Determine the (X, Y) coordinate at the center of the cell enclosing the given text.  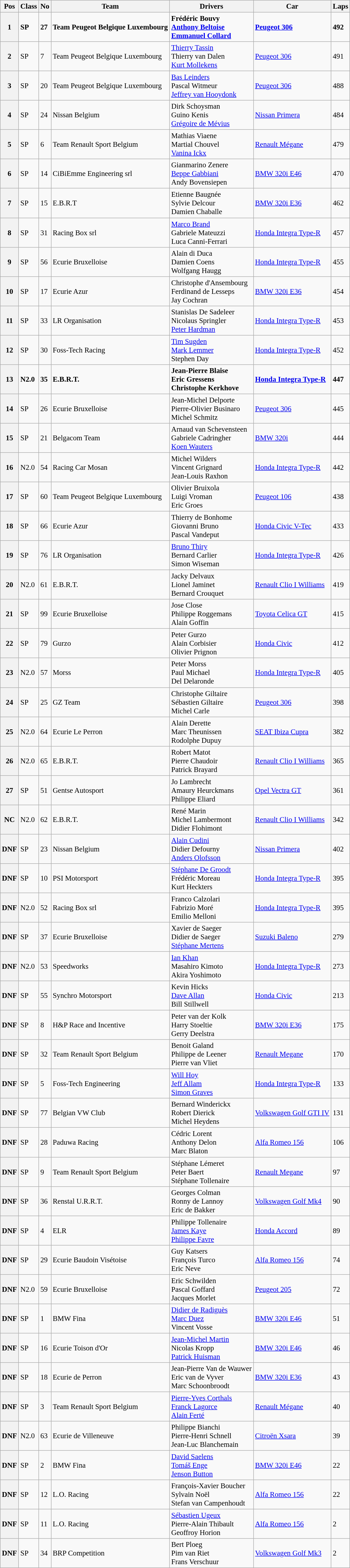
445 (340, 409)
Franco Calzolari Fabrizio Moré Emilio Melloni (212, 908)
19 (10, 555)
34 (45, 1553)
Car (292, 6)
Foss-Tech Racing (110, 350)
455 (340, 262)
453 (340, 320)
61 (45, 585)
René Marin Michel Lambermont Didier Flohimont (212, 820)
Pierre-Yves Corthals Franck Lagorce Alain Ferté (212, 1406)
52 (45, 908)
Morss (110, 673)
65 (45, 761)
382 (340, 732)
59 (45, 1289)
Mathias Viaene Martial Chouvel Vanina Ickx (212, 145)
Ecurie Le Perron (110, 732)
Belgian VW Club (110, 1113)
Alain di Duca Damien Coens Wolfgang Haugg (212, 262)
484 (340, 115)
Jacky Delvaux Lionel Jaminet Bernard Crouquet (212, 585)
97 (340, 1172)
Sébastien Ugeux Pierre-Alain Thibault Geoffroy Horion (212, 1524)
32 (45, 1054)
63 (45, 1436)
Jose Close Philippe Roggemans Alain Goffin (212, 614)
99 (45, 614)
E.B.R.T (110, 203)
462 (340, 203)
170 (340, 1054)
454 (340, 291)
Stéphane De Groodt Frédéric Moreau Kurt Heckters (212, 878)
35 (45, 379)
Olivier Bruixola Luigi Vroman Eric Groes (212, 497)
56 (45, 262)
Alain Derette Marc Theunissen Rodolphe Dupuy (212, 732)
488 (340, 86)
Suzuki Baleno (292, 937)
106 (340, 1142)
Honda Accord (292, 1231)
Peter van der Kolk Harry Stoeltie Gerry Deelstra (212, 1025)
279 (340, 937)
444 (340, 438)
457 (340, 233)
Citroën Xsara (292, 1436)
GZ Team (110, 702)
Ecurie Toison d'Or (110, 1348)
46 (340, 1348)
H&P Race and Incentive (110, 1025)
442 (340, 467)
Jean-Pierre Van de Wauwer Eric van de Vyver Marc Schoonbroodt (212, 1377)
François-Xavier Boucher Sylvain Noël Stefan van Campenhoudt (212, 1495)
Volkswagen Golf Mk3 (292, 1553)
491 (340, 56)
492 (340, 27)
64 (45, 732)
Stéphane Lémeret Peter Baert Stéphane Tollenaire (212, 1172)
Xavier de Saeger Didier de Saeger Stéphane Mertens (212, 937)
Marco Brand Gabriele Mateuzzi Luca Canni-Ferrari (212, 233)
66 (45, 526)
Robert Matot Pierre Chaudoir Patrick Brayard (212, 761)
Ecurie de Perron (110, 1377)
Foss-Tech Engineering (110, 1084)
452 (340, 350)
60 (45, 497)
CiBiEmme Engineering srl (110, 174)
361 (340, 790)
89 (340, 1231)
Bernard Winderickx Robert Dierick Michel Heydens (212, 1113)
39 (340, 1436)
447 (340, 379)
36 (45, 1201)
33 (45, 320)
74 (340, 1260)
Racing Car Mosan (110, 467)
Jean-Michel Martin Nicolas Kropp Patrick Huisman (212, 1348)
131 (340, 1113)
62 (45, 820)
Peugeot 106 (292, 497)
David Saelens Tomáš Enge Jenson Button (212, 1465)
Alain Cudini Didier Defourny Anders Olofsson (212, 849)
72 (340, 1289)
Belgacom Team (110, 438)
90 (340, 1201)
BMW 320i (292, 438)
438 (340, 497)
76 (45, 555)
Peter Morss Paul Michael Del Delaronde (212, 673)
Gianmarino Zenere Beppe Gabbiani Andy Bovensiepen (212, 174)
ELR (110, 1231)
Stanislas De Sadeleer Nicolaus Springler Peter Hardman (212, 320)
405 (340, 673)
Paduwa Racing (110, 1142)
Philippe Tollenaire James Kaye Philippe Favre (212, 1231)
BRP Competition (110, 1553)
Jean-Pierre Blaise Eric Gressens Christophe Kerkhove (212, 379)
Jean-Michel Delporte Pierre-Olivier Businaro Michel Schmitz (212, 409)
479 (340, 145)
Guy Katsers François Turco Eric Neve (212, 1260)
Team (110, 6)
Opel Vectra GT (292, 790)
426 (340, 555)
Ian Khan Masahiro Kimoto Akira Yoshimoto (212, 967)
77 (45, 1113)
365 (340, 761)
Gurzo (110, 643)
342 (340, 820)
Thierry de Bonhome Giovanni Bruno Pascal Vandeput (212, 526)
Bert Ploeg Pim van Riet Frans Verschuur (212, 1553)
79 (45, 643)
Volkswagen Golf Mk4 (292, 1201)
SEAT Ibiza Cupra (292, 732)
Will Hoy Jeff Allam Simon Graves (212, 1084)
No (45, 6)
Thierry Tassin Thierry van Dalen Kurt Mollekens (212, 56)
31 (45, 233)
133 (340, 1084)
Gentse Autosport (110, 790)
Class (29, 6)
398 (340, 702)
419 (340, 585)
Philippe Bianchi Pierre-Henri Schnell Jean-Luc Blanchemain (212, 1436)
Michel Wilders Vincent Grignard Jean-Louis Raxhon (212, 467)
57 (45, 673)
43 (340, 1377)
Honda Civic V-Tec (292, 526)
273 (340, 967)
Bruno Thiry Bernard Carlier Simon Wiseman (212, 555)
Georges Colman Ronny de Lannoy Eric de Bakker (212, 1201)
Eric Schwilden Pascal Goffard Jacques Morlet (212, 1289)
213 (340, 996)
55 (45, 996)
Christophe d'Ansembourg Ferdinand de Lesseps Jay Cochran (212, 291)
175 (340, 1025)
13 (10, 379)
40 (340, 1406)
53 (45, 967)
Drivers (212, 6)
Frédéric Bouvy Anthony Beltoise Emmanuel Collard (212, 27)
Etienne Baugnée Sylvie Delcour Damien Chaballe (212, 203)
Christophe Giltaire Sébastien Giltaire Michel Carle (212, 702)
Jo Lambrecht Amaury Heurckmans Philippe Eliard (212, 790)
Dirk Schoysman Guino Kenis Grégoire de Mévius (212, 115)
415 (340, 614)
PSI Motorsport (110, 878)
Bas Leinders Pascal Witmeur Jeffrey van Hooydonk (212, 86)
Ecurie de Villeneuve (110, 1436)
Benoit Galand Philippe de Leener Pierre van Vliet (212, 1054)
Ecurie Baudoin Visétoise (110, 1260)
54 (45, 467)
NC (10, 820)
Speedworks (110, 967)
28 (45, 1142)
Arnaud van Schevensteen Gabriele Cadringher Koen Wauters (212, 438)
433 (340, 526)
Kevin Hicks Dave Allan Bill Stillwell (212, 996)
Synchro Motorsport (110, 996)
37 (45, 937)
Tim Sugden Mark Lemmer Stephen Day (212, 350)
470 (340, 174)
30 (45, 350)
Peugeot 205 (292, 1289)
Renstal U.R.R.T. (110, 1201)
Volkswagen Golf GTI IV (292, 1113)
Didier de Radiguès Marc Duez Vincent Vosse (212, 1319)
Peter Gurzo Alain Corbisier Olivier Prignon (212, 643)
Cédric Lorent Anthony Delon Marc Blaton (212, 1142)
402 (340, 849)
Laps (340, 6)
412 (340, 643)
Pos (10, 6)
Toyota Celica GT (292, 614)
29 (45, 1260)
